Output the [x, y] coordinate of the center of the cell containing the given text.  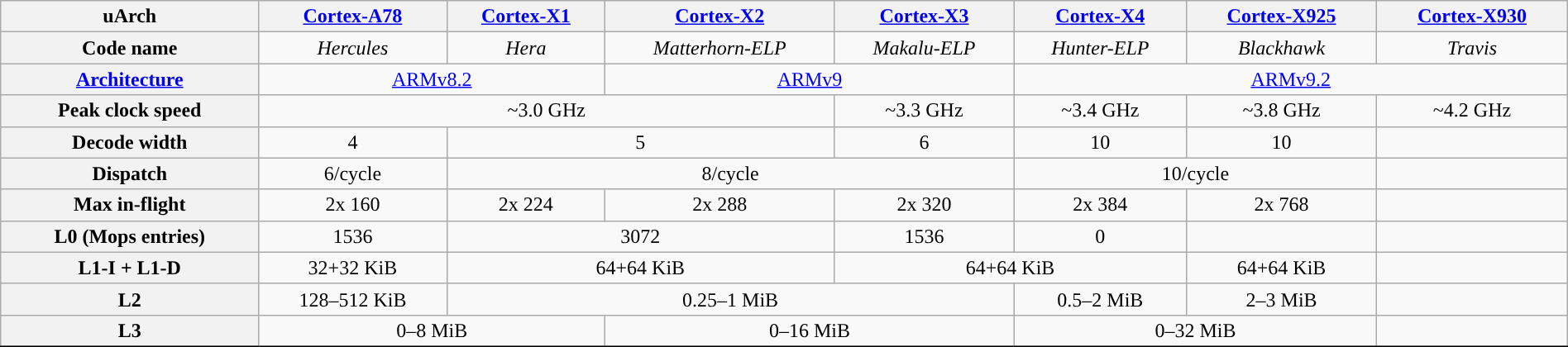
Travis [1472, 48]
Cortex-X1 [526, 17]
Makalu-ELP [925, 48]
10/cycle [1196, 173]
L1-I + L1-D [130, 268]
Hunter-ELP [1100, 48]
4 [352, 142]
0.5–2 MiB [1100, 299]
0–8 MiB [432, 330]
2x 320 [925, 205]
Peak clock speed [130, 111]
Hercules [352, 48]
2x 384 [1100, 205]
Blackhawk [1281, 48]
L3 [130, 330]
0 [1100, 236]
2x 768 [1281, 205]
3072 [640, 236]
5 [640, 142]
Cortex-X925 [1281, 17]
uArch [130, 17]
ARMv8.2 [432, 79]
~3.3 GHz [925, 111]
Decode width [130, 142]
~4.2 GHz [1472, 111]
Cortex-X4 [1100, 17]
ARMv9 [810, 79]
Max in-flight [130, 205]
~3.8 GHz [1281, 111]
32+32 KiB [352, 268]
6/cycle [352, 173]
128–512 KiB [352, 299]
2x 224 [526, 205]
0–32 MiB [1196, 330]
~3.0 GHz [547, 111]
2x 160 [352, 205]
Cortex-X3 [925, 17]
Cortex-X930 [1472, 17]
2–3 MiB [1281, 299]
0–16 MiB [810, 330]
0.25–1 MiB [730, 299]
~3.4 GHz [1100, 111]
L2 [130, 299]
Hera [526, 48]
6 [925, 142]
Cortex-A78 [352, 17]
8/cycle [730, 173]
Architecture [130, 79]
L0 (Mops entries) [130, 236]
Dispatch [130, 173]
ARMv9.2 [1290, 79]
Code name [130, 48]
2x 288 [719, 205]
Cortex-X2 [719, 17]
Matterhorn-ELP [719, 48]
